Locate the cell with the specified text and output its (X, Y) center coordinate. 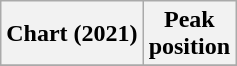
Chart (2021) (72, 34)
Peakposition (189, 34)
